Extract the (X, Y) coordinate from the center of the cell holding the provided text.  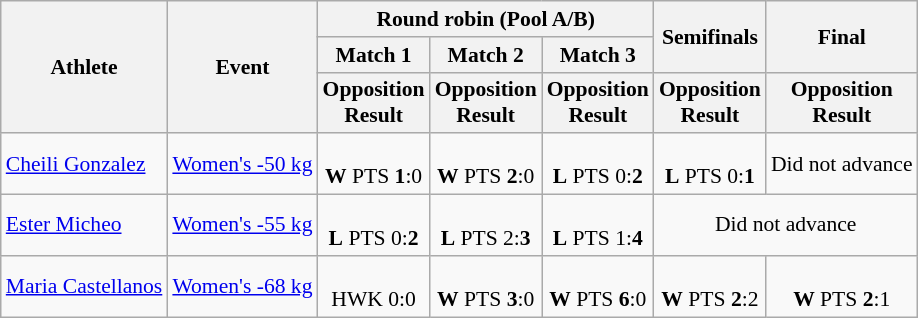
Round robin (Pool A/B) (486, 19)
Women's -68 kg (242, 286)
L PTS 1:4 (598, 226)
W PTS 2:1 (842, 286)
Match 1 (374, 55)
Cheili Gonzalez (84, 164)
Maria Castellanos (84, 286)
W PTS 6:0 (598, 286)
Semifinals (710, 36)
Ester Micheo (84, 226)
Women's -55 kg (242, 226)
HWK 0:0 (374, 286)
W PTS 2:0 (486, 164)
W PTS 3:0 (486, 286)
Match 3 (598, 55)
L PTS 2:3 (486, 226)
W PTS 1:0 (374, 164)
W PTS 2:2 (710, 286)
Women's -50 kg (242, 164)
Match 2 (486, 55)
L PTS 0:1 (710, 164)
Event (242, 67)
Athlete (84, 67)
Final (842, 36)
